Determine the [x, y] coordinate at the center of the cell enclosing the given text.  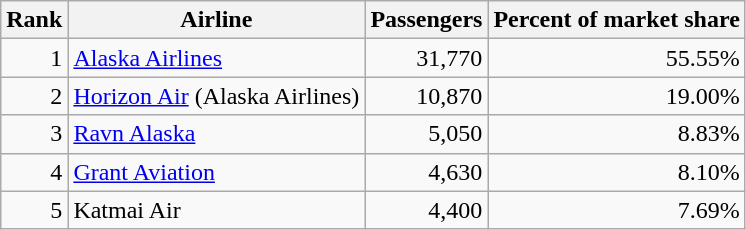
2 [34, 96]
4,400 [426, 210]
Airline [216, 20]
19.00% [616, 96]
8.10% [616, 172]
Percent of market share [616, 20]
Passengers [426, 20]
Ravn Alaska [216, 134]
4,630 [426, 172]
Grant Aviation [216, 172]
3 [34, 134]
7.69% [616, 210]
Alaska Airlines [216, 58]
Katmai Air [216, 210]
31,770 [426, 58]
8.83% [616, 134]
Rank [34, 20]
5 [34, 210]
10,870 [426, 96]
5,050 [426, 134]
Horizon Air (Alaska Airlines) [216, 96]
1 [34, 58]
55.55% [616, 58]
4 [34, 172]
